Output the (X, Y) coordinate of the center of the cell containing the given text.  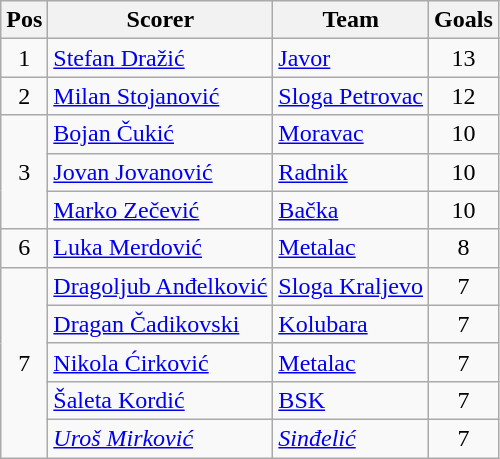
Bačka (351, 210)
8 (464, 248)
Sloga Kraljevo (351, 286)
6 (24, 248)
Stefan Dražić (160, 58)
Goals (464, 20)
Dragan Čadikovski (160, 324)
Uroš Mirković (160, 438)
13 (464, 58)
1 (24, 58)
Šaleta Kordić (160, 400)
2 (24, 96)
Jovan Jovanović (160, 172)
Moravac (351, 134)
Sloga Petrovac (351, 96)
BSK (351, 400)
Bojan Čukić (160, 134)
Dragoljub Anđelković (160, 286)
3 (24, 172)
Sinđelić (351, 438)
Marko Zečević (160, 210)
Pos (24, 20)
Javor (351, 58)
Team (351, 20)
12 (464, 96)
Radnik (351, 172)
Nikola Ćirković (160, 362)
Kolubara (351, 324)
Luka Merdović (160, 248)
Milan Stojanović (160, 96)
Scorer (160, 20)
